Identify which cell holds the provided text, then report its [x, y] central coordinate. 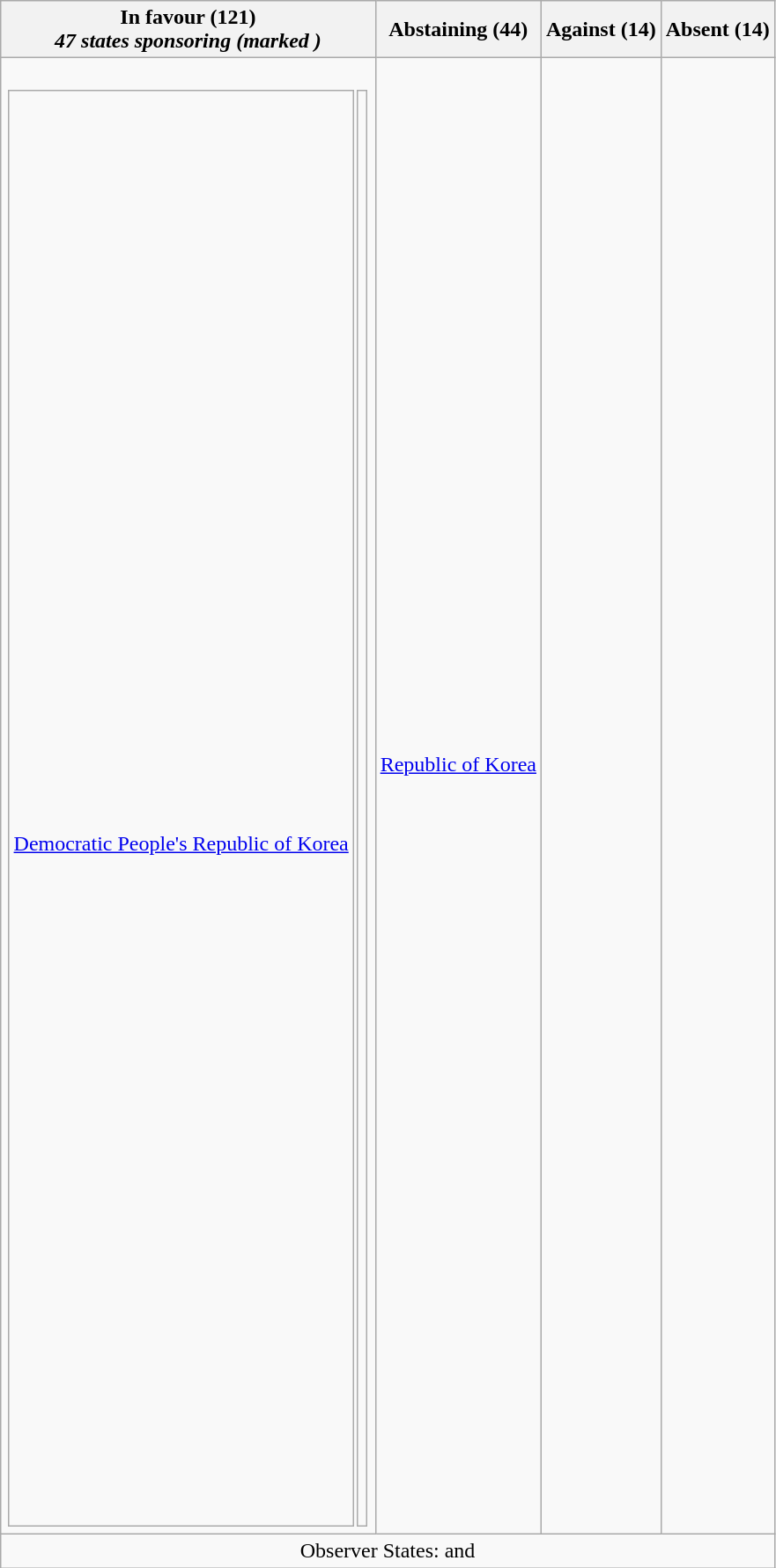
Absent (14) [717, 30]
Abstaining (44) [458, 30]
In favour (121)47 states sponsoring (marked ) [188, 30]
Against (14) [601, 30]
Observer States: and [388, 1550]
Republic of Korea [458, 796]
